Find where the given text appears and provide that cell's center as (X, Y) coordinate. 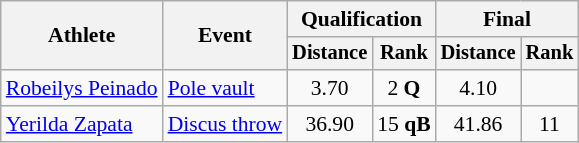
36.90 (330, 124)
3.70 (330, 88)
Final (507, 19)
41.86 (478, 124)
15 qB (404, 124)
Pole vault (226, 88)
11 (550, 124)
Robeilys Peinado (82, 88)
Yerilda Zapata (82, 124)
2 Q (404, 88)
Discus throw (226, 124)
4.10 (478, 88)
Athlete (82, 36)
Qualification (361, 19)
Event (226, 36)
